Scan for the cell matching the given text and deliver its [X, Y] coordinate at center. 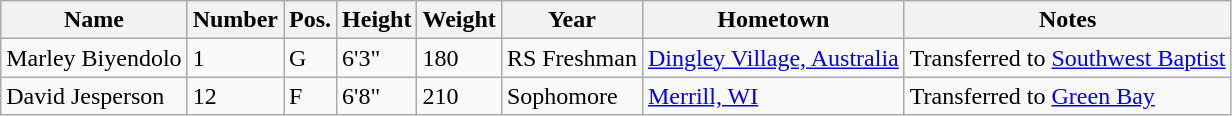
Sophomore [572, 96]
Height [377, 20]
180 [459, 58]
Name [94, 20]
Marley Biyendolo [94, 58]
Dingley Village, Australia [773, 58]
6'8" [377, 96]
F [310, 96]
Hometown [773, 20]
6'3" [377, 58]
Year [572, 20]
1 [235, 58]
G [310, 58]
Notes [1068, 20]
12 [235, 96]
David Jesperson [94, 96]
210 [459, 96]
Transferred to Green Bay [1068, 96]
Number [235, 20]
Pos. [310, 20]
Weight [459, 20]
Transferred to Southwest Baptist [1068, 58]
RS Freshman [572, 58]
Merrill, WI [773, 96]
